Detect which cell encompasses the target text, then output its (x, y) center coordinate. 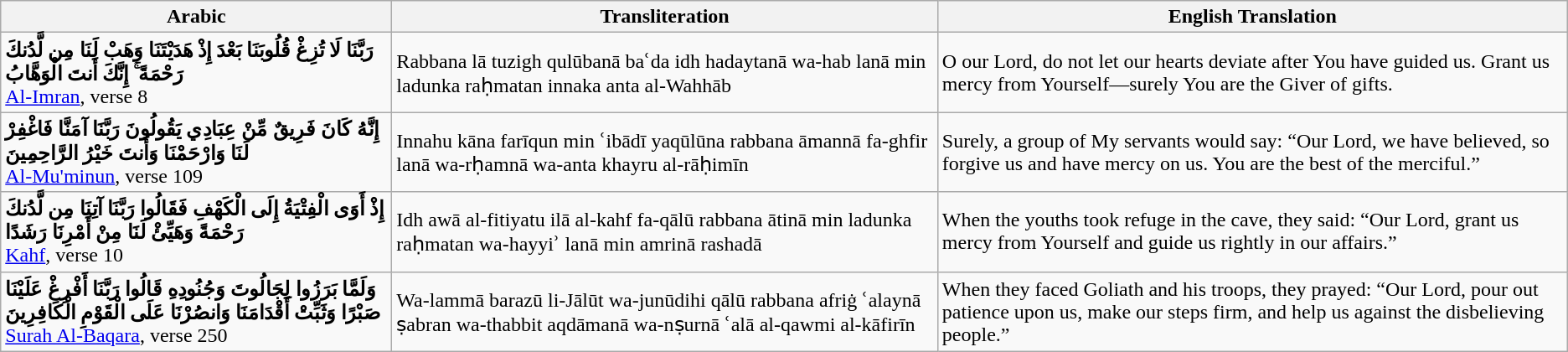
When the youths took refuge in the cave, they said: “Our Lord, grant us mercy from Yourself and guide us rightly in our affairs.” (1252, 231)
O our Lord, do not let our hearts deviate after You have guided us. Grant us mercy from Yourself—surely You are the Giver of gifts. (1252, 72)
Arabic (196, 17)
Wa-lammā barazū li-Jālūt wa-junūdihi qālū rabbana afriġ ʿalaynā ṣabran wa-thabbit aqdāmanā wa-nṣurnā ʿalā al-qawmi al-kāfirīn (665, 312)
Idh awā al-fitiyatu ilā al-kahf fa-qālū rabbana ātinā min ladunka raḥmatan wa-hayyiʾ lanā min amrinā rashadā (665, 231)
Rabbana lā tuzigh qulūbanā baʿda idh hadaytanā wa-hab lanā min ladunka raḥmatan innaka anta al-Wahhāb (665, 72)
Innahu kāna farīqun min ʿibādī yaqūlūna rabbana āmannā fa-ghfir lanā wa-rḥamnā wa-anta khayru al-rāḥimīn (665, 153)
رَبَّنَا لَا تُزِغْ قُلُوبَنَا بَعْدَ إِذْ هَدَيْتَنَا وَهَبْ لَنَا مِن لَّدُنكَ رَحْمَةً ۚ إِنَّكَ أَنتَ الْوَهَّابُAl-Imran, verse 8 (196, 72)
English Translation (1252, 17)
Transliteration (665, 17)
إِذْ أَوَى الْفِتْيَةُ إِلَى الْكَهْفِ فَقَالُوا رَبَّنَا آتِنَا مِن لَّدُنكَ رَحْمَةً وَهَيِّئْ لَنَا مِنْ أَمْرِنَا رَشَدًاKahf, verse 10 (196, 231)
إِنَّهُ كَانَ فَرِيقٌ مِّنْ عِبَادِي يَقُولُونَ رَبَّنَا آمَنَّا فَاغْفِرْ لَنَا وَارْحَمْنَا وَأَنتَ خَيْرُ الرَّاحِمِينَAl-Mu'minun, verse 109 (196, 153)
Surely, a group of My servants would say: “Our Lord, we have believed, so forgive us and have mercy on us. You are the best of the merciful.” (1252, 153)
